Determine the (X, Y) coordinate at the center of the cell enclosing the given text.  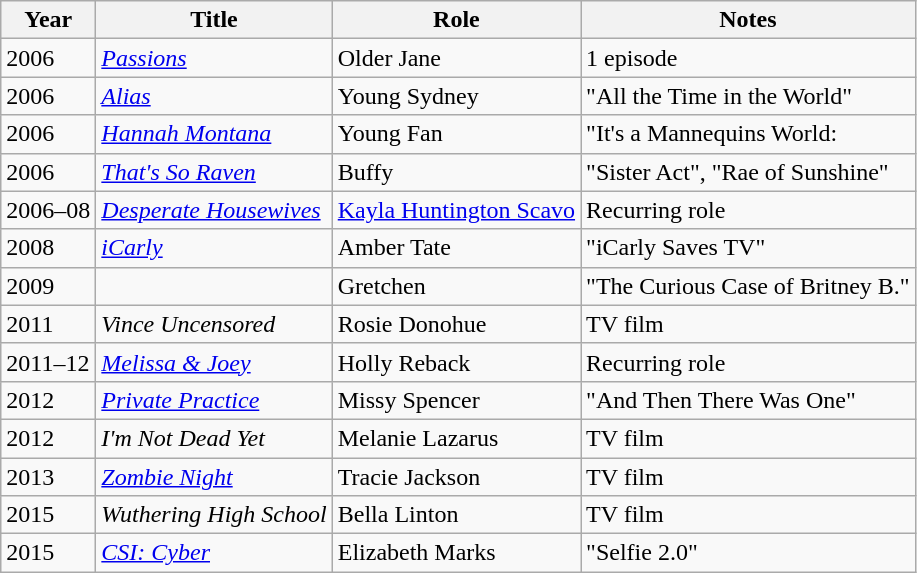
CSI: Cyber (214, 553)
"The Curious Case of Britney B." (748, 286)
Elizabeth Marks (456, 553)
Buffy (456, 172)
Wuthering High School (214, 515)
"Selfie 2.0" (748, 553)
Desperate Housewives (214, 210)
iCarly (214, 248)
Melanie Lazarus (456, 438)
Young Fan (456, 134)
That's So Raven (214, 172)
Rosie Donohue (456, 324)
"iCarly Saves TV" (748, 248)
Alias (214, 96)
"It's a Mannequins World: (748, 134)
2009 (48, 286)
"Sister Act", "Rae of Sunshine" (748, 172)
2006–08 (48, 210)
Zombie Night (214, 477)
Passions (214, 58)
Notes (748, 20)
Kayla Huntington Scavo (456, 210)
I'm Not Dead Yet (214, 438)
Gretchen (456, 286)
Title (214, 20)
2011–12 (48, 362)
Older Jane (456, 58)
Year (48, 20)
2011 (48, 324)
Missy Spencer (456, 400)
Role (456, 20)
Holly Reback (456, 362)
Amber Tate (456, 248)
Melissa & Joey (214, 362)
Tracie Jackson (456, 477)
Vince Uncensored (214, 324)
"And Then There Was One" (748, 400)
1 episode (748, 58)
2008 (48, 248)
Bella Linton (456, 515)
Young Sydney (456, 96)
Private Practice (214, 400)
Hannah Montana (214, 134)
2013 (48, 477)
"All the Time in the World" (748, 96)
